Pinpoint the cell where the given text exists, returning its [x, y] midpoint coordinate. 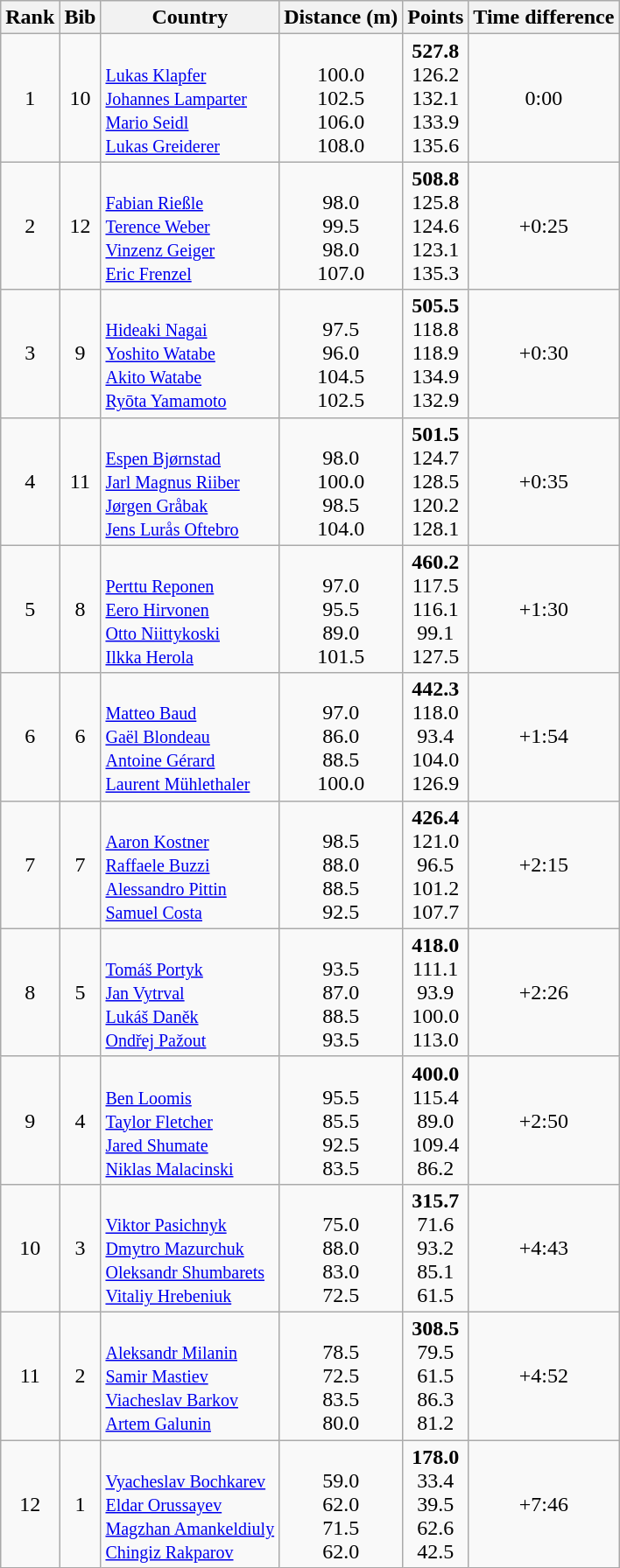
95.585.592.583.5 [342, 1120]
Matteo BaudGaël BlondeauAntoine GérardLaurent Mühlethaler [190, 737]
78.572.583.580.0 [342, 1375]
460.2117.5116.199.1127.5 [436, 609]
418.0111.193.9100.0113.0 [436, 992]
+2:26 [544, 992]
Espen BjørnstadJarl Magnus RiiberJørgen GråbakJens Lurås Oftebro [190, 481]
0:00 [544, 98]
Tomáš PortykJan VytrvalLukáš DaněkOndřej Pažout [190, 992]
+4:52 [544, 1375]
98.099.598.0107.0 [342, 226]
501.5124.7128.5120.2128.1 [436, 481]
75.088.083.072.5 [342, 1248]
Fabian RießleTerence WeberVinzenz GeigerEric Frenzel [190, 226]
+2:15 [544, 864]
Points [436, 17]
442.3118.093.4104.0126.9 [436, 737]
100.0102.5106.0108.0 [342, 98]
Ben LoomisTaylor FletcherJared ShumateNiklas Malacinski [190, 1120]
Hideaki NagaiYoshito WatabeAkito WatabeRyōta Yamamoto [190, 353]
97.596.0104.5102.5 [342, 353]
Perttu ReponenEero HirvonenOtto NiittykoskiIlkka Herola [190, 609]
+2:50 [544, 1120]
59.062.071.562.0 [342, 1504]
+0:30 [544, 353]
Aleksandr MilaninSamir MastievViacheslav BarkovArtem Galunin [190, 1375]
Aaron KostnerRaffaele BuzziAlessandro PittinSamuel Costa [190, 864]
97.095.589.0101.5 [342, 609]
527.8126.2132.1133.9135.6 [436, 98]
508.8125.8124.6123.1135.3 [436, 226]
178.033.439.562.642.5 [436, 1504]
98.588.088.592.5 [342, 864]
Vyacheslav BochkarevEldar OrussayevMagzhan AmankeldiulyChingiz Rakparov [190, 1504]
Time difference [544, 17]
93.587.088.593.5 [342, 992]
Rank [30, 17]
Bib [81, 17]
+0:35 [544, 481]
Distance (m) [342, 17]
98.0100.098.5104.0 [342, 481]
308.579.561.586.381.2 [436, 1375]
Country [190, 17]
97.086.088.5100.0 [342, 737]
+1:54 [544, 737]
+0:25 [544, 226]
+4:43 [544, 1248]
505.5118.8118.9134.9132.9 [436, 353]
Lukas KlapferJohannes LamparterMario SeidlLukas Greiderer [190, 98]
+1:30 [544, 609]
400.0115.489.0109.486.2 [436, 1120]
+7:46 [544, 1504]
426.4121.096.5101.2107.7 [436, 864]
Viktor PasichnykDmytro MazurchukOleksandr ShumbaretsVitaliy Hrebeniuk [190, 1248]
315.771.693.285.161.5 [436, 1248]
